Return [x, y] of the center of cell containing provided text 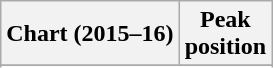
Chart (2015–16) [90, 34]
Peakposition [225, 34]
